Output the [X, Y] coordinate of the center of the cell containing the given text.  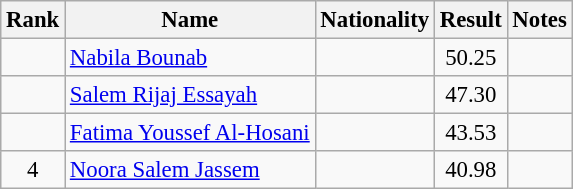
Nationality [374, 20]
Salem Rijaj Essayah [190, 95]
Name [190, 20]
Notes [540, 20]
Nabila Bounab [190, 58]
Result [470, 20]
43.53 [470, 133]
Fatima Youssef Al-Hosani [190, 133]
50.25 [470, 58]
Rank [33, 20]
40.98 [470, 170]
Noora Salem Jassem [190, 170]
47.30 [470, 95]
4 [33, 170]
